Search for the cell housing the specified text and yield its [X, Y] center coordinate. 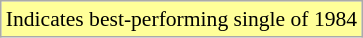
Indicates best-performing single of 1984 [182, 19]
